Detect which cell encompasses the target text, then output its (X, Y) center coordinate. 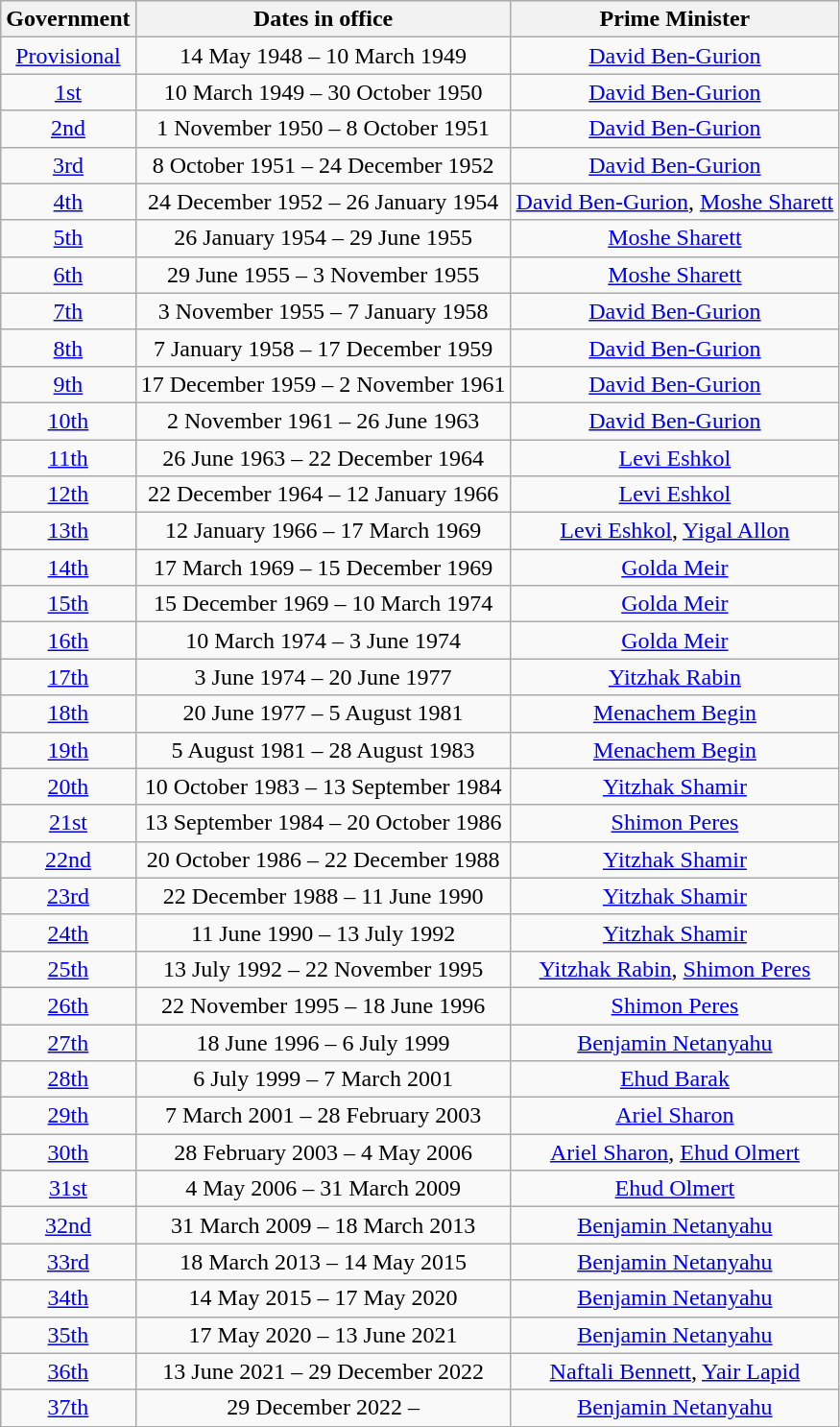
18 March 2013 – 14 May 2015 (323, 1262)
15th (68, 604)
David Ben-Gurion, Moshe Sharett (675, 202)
12 January 1966 – 17 March 1969 (323, 531)
24th (68, 932)
24 December 1952 – 26 January 1954 (323, 202)
34th (68, 1298)
Prime Minister (675, 19)
Government (68, 19)
10 October 1983 – 13 September 1984 (323, 786)
10 March 1949 – 30 October 1950 (323, 92)
31st (68, 1189)
22 December 1988 – 11 June 1990 (323, 896)
4th (68, 202)
23rd (68, 896)
11 June 1990 – 13 July 1992 (323, 932)
13 September 1984 – 20 October 1986 (323, 823)
28th (68, 1079)
13 June 2021 – 29 December 2022 (323, 1371)
10th (68, 421)
22 November 1995 – 18 June 1996 (323, 1005)
5 August 1981 – 28 August 1983 (323, 750)
Provisional (68, 56)
2 November 1961 – 26 June 1963 (323, 421)
7th (68, 311)
8 October 1951 – 24 December 1952 (323, 165)
17 December 1959 – 2 November 1961 (323, 384)
25th (68, 969)
21st (68, 823)
8th (68, 348)
31 March 2009 – 18 March 2013 (323, 1225)
20 October 1986 – 22 December 1988 (323, 859)
18 June 1996 – 6 July 1999 (323, 1042)
14 May 1948 – 10 March 1949 (323, 56)
18th (68, 713)
35th (68, 1335)
15 December 1969 – 10 March 1974 (323, 604)
26 January 1954 – 29 June 1955 (323, 238)
22 December 1964 – 12 January 1966 (323, 495)
17th (68, 677)
17 March 1969 – 15 December 1969 (323, 568)
1 November 1950 – 8 October 1951 (323, 129)
Naftali Bennett, Yair Lapid (675, 1371)
17 May 2020 – 13 June 2021 (323, 1335)
12th (68, 495)
19th (68, 750)
Yitzhak Rabin (675, 677)
4 May 2006 – 31 March 2009 (323, 1189)
11th (68, 458)
36th (68, 1371)
1st (68, 92)
3rd (68, 165)
13 July 1992 – 22 November 1995 (323, 969)
3 June 1974 – 20 June 1977 (323, 677)
33rd (68, 1262)
2nd (68, 129)
5th (68, 238)
29th (68, 1116)
7 March 2001 – 28 February 2003 (323, 1116)
13th (68, 531)
Levi Eshkol, Yigal Allon (675, 531)
32nd (68, 1225)
6th (68, 275)
28 February 2003 – 4 May 2006 (323, 1152)
Ehud Olmert (675, 1189)
30th (68, 1152)
Dates in office (323, 19)
10 March 1974 – 3 June 1974 (323, 641)
Ariel Sharon (675, 1116)
3 November 1955 – 7 January 1958 (323, 311)
7 January 1958 – 17 December 1959 (323, 348)
29 June 1955 – 3 November 1955 (323, 275)
Ehud Barak (675, 1079)
22nd (68, 859)
14 May 2015 – 17 May 2020 (323, 1298)
27th (68, 1042)
9th (68, 384)
26th (68, 1005)
20th (68, 786)
14th (68, 568)
29 December 2022 – (323, 1408)
20 June 1977 – 5 August 1981 (323, 713)
6 July 1999 – 7 March 2001 (323, 1079)
26 June 1963 – 22 December 1964 (323, 458)
37th (68, 1408)
Yitzhak Rabin, Shimon Peres (675, 969)
16th (68, 641)
Ariel Sharon, Ehud Olmert (675, 1152)
